Return (X, Y) of the center of cell containing provided text 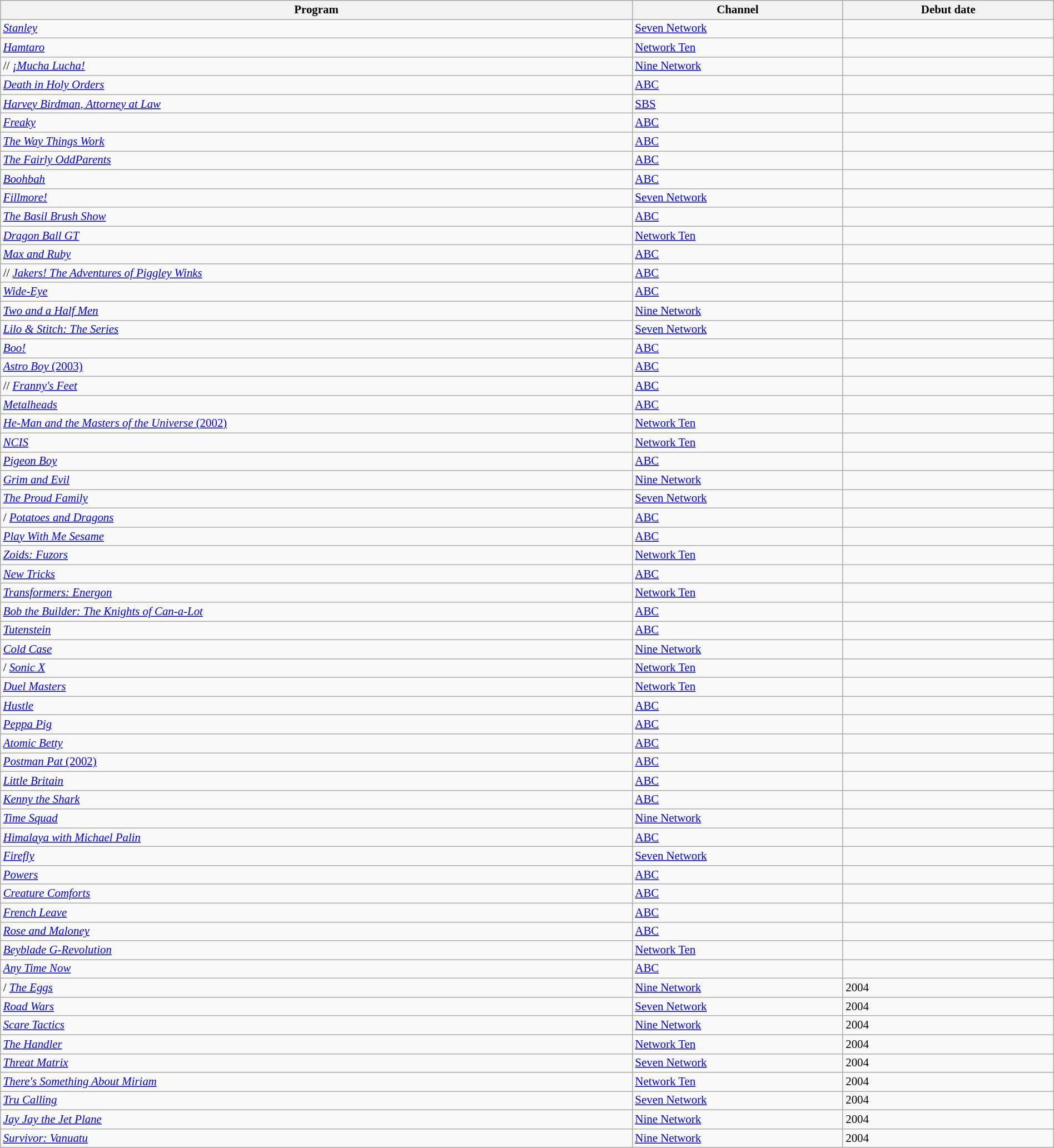
Beyblade G-Revolution (317, 950)
/ Potatoes and Dragons (317, 517)
Metalheads (317, 405)
Powers (317, 875)
Astro Boy (2003) (317, 367)
Transformers: Energon (317, 593)
Duel Masters (317, 687)
Cold Case (317, 649)
Lilo & Stitch: The Series (317, 330)
The Way Things Work (317, 142)
French Leave (317, 912)
New Tricks (317, 574)
Hamtaro (317, 47)
Stanley (317, 28)
Any Time Now (317, 969)
Grim and Evil (317, 480)
Bob the Builder: The Knights of Can-a-Lot (317, 612)
Pigeon Boy (317, 461)
Jay Jay the Jet Plane (317, 1119)
Freaky (317, 123)
Death in Holy Orders (317, 85)
// ¡Mucha Lucha! (317, 66)
Threat Matrix (317, 1063)
Little Britain (317, 781)
Fillmore! (317, 198)
Channel (737, 10)
// Franny's Feet (317, 386)
Survivor: Vanuatu (317, 1138)
The Handler (317, 1044)
Debut date (948, 10)
// Jakers! The Adventures of Piggley Winks (317, 273)
Tru Calling (317, 1101)
Hustle (317, 706)
There's Something About Miriam (317, 1082)
The Fairly OddParents (317, 160)
Scare Tactics (317, 1025)
Play With Me Sesame (317, 536)
Kenny the Shark (317, 800)
Max and Ruby (317, 254)
Two and a Half Men (317, 311)
/ Sonic X (317, 668)
Program (317, 10)
Tutenstein (317, 631)
/ The Eggs (317, 988)
Peppa Pig (317, 725)
Firefly (317, 856)
Dragon Ball GT (317, 236)
The Proud Family (317, 499)
Boohbah (317, 179)
Wide-Eye (317, 292)
He-Man and the Masters of the Universe (2002) (317, 423)
NCIS (317, 442)
Road Wars (317, 1006)
Creature Comforts (317, 894)
Himalaya with Michael Palin (317, 837)
Time Squad (317, 818)
Zoids: Fuzors (317, 555)
Atomic Betty (317, 743)
The Basil Brush Show (317, 217)
Boo! (317, 348)
Harvey Birdman, Attorney at Law (317, 104)
Postman Pat (2002) (317, 762)
Rose and Maloney (317, 931)
SBS (737, 104)
